Detect which cell encompasses the target text, then output its [X, Y] center coordinate. 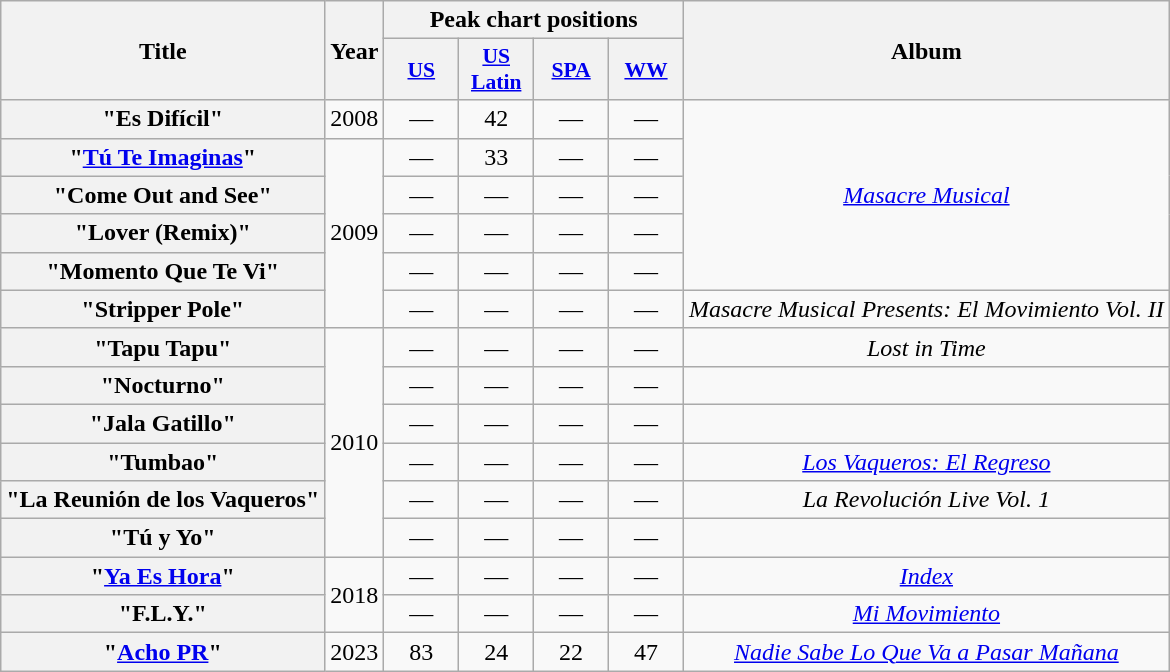
"Come Out and See" [163, 195]
Index [926, 576]
24 [496, 652]
La Revolución Live Vol. 1 [926, 500]
"Stripper Pole" [163, 309]
2018 [354, 595]
Nadie Sabe Lo Que Va a Pasar Mañana [926, 652]
2008 [354, 119]
2023 [354, 652]
SPA [572, 70]
47 [646, 652]
Mi Movimiento [926, 614]
"La Reunión de los Vaqueros" [163, 500]
"Ya Es Hora" [163, 576]
"Acho PR" [163, 652]
"Jala Gatillo" [163, 423]
"Es Difícil" [163, 119]
Title [163, 50]
Masacre Musical Presents: El Movimiento Vol. II [926, 309]
33 [496, 157]
"Tú y Yo" [163, 538]
2010 [354, 442]
"Tú Te Imaginas" [163, 157]
"Tumbao" [163, 461]
"Momento Que Te Vi" [163, 271]
USLatin [496, 70]
Masacre Musical [926, 195]
Peak chart positions [534, 20]
Lost in Time [926, 347]
2009 [354, 233]
"F.L.Y." [163, 614]
US [422, 70]
22 [572, 652]
"Tapu Tapu" [163, 347]
Album [926, 50]
"Nocturno" [163, 385]
42 [496, 119]
"Lover (Remix)" [163, 233]
83 [422, 652]
WW [646, 70]
Year [354, 50]
Los Vaqueros: El Regreso [926, 461]
